Extract the [X, Y] coordinate from the center of the cell holding the provided text.  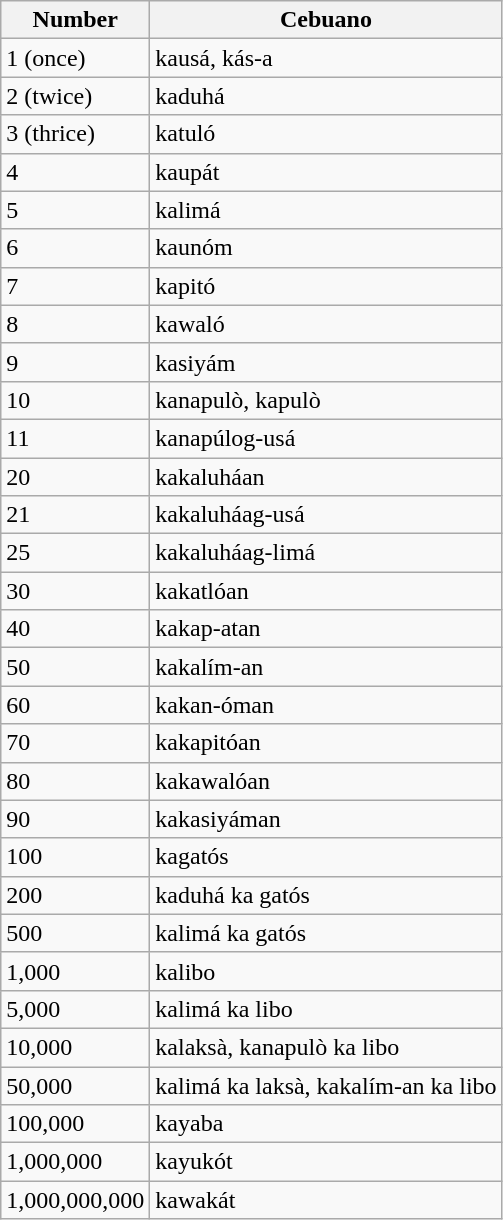
kalimá ka libo [326, 1009]
kaduhá ka gatós [326, 895]
kapitó [326, 286]
20 [76, 477]
kakaluháan [326, 477]
50,000 [76, 1085]
kagatós [326, 857]
1,000 [76, 971]
40 [76, 629]
kakalím-an [326, 667]
kasiyám [326, 362]
Cebuano [326, 20]
1,000,000,000 [76, 1200]
kayukót [326, 1162]
50 [76, 667]
2 (twice) [76, 96]
kalimá [326, 210]
3 (thrice) [76, 134]
kanapulò, kapulò [326, 400]
5,000 [76, 1009]
10,000 [76, 1047]
kalimá ka laksà, kakalím-an ka libo [326, 1085]
kaupát [326, 172]
kawaló [326, 324]
kakaluháag-usá [326, 515]
kalimá ka gatós [326, 933]
kalaksà, kanapulò ka libo [326, 1047]
90 [76, 819]
Number [76, 20]
kakan-óman [326, 705]
11 [76, 438]
4 [76, 172]
kayaba [326, 1124]
kakaluháag-limá [326, 553]
8 [76, 324]
7 [76, 286]
kausá, kás-a [326, 58]
70 [76, 743]
500 [76, 933]
60 [76, 705]
kanapúlog-usá [326, 438]
kakasiyáman [326, 819]
kawakát [326, 1200]
25 [76, 553]
kakapitóan [326, 743]
100 [76, 857]
kalibo [326, 971]
100,000 [76, 1124]
9 [76, 362]
katuló [326, 134]
30 [76, 591]
kaduhá [326, 96]
21 [76, 515]
80 [76, 781]
kakawalóan [326, 781]
kakatlóan [326, 591]
1,000,000 [76, 1162]
6 [76, 248]
200 [76, 895]
kakap-atan [326, 629]
10 [76, 400]
kaunóm [326, 248]
1 (once) [76, 58]
5 [76, 210]
